From the cell containing the given text, extract its center point as [X, Y] coordinate. 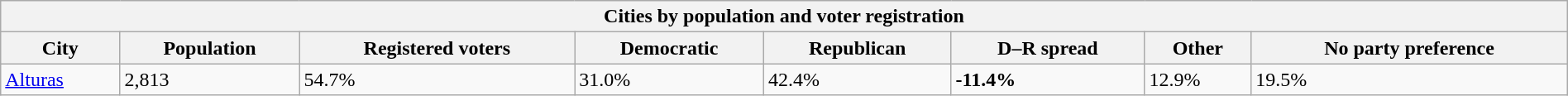
Registered voters [437, 48]
Democratic [670, 48]
D–R spread [1048, 48]
42.4% [857, 79]
Republican [857, 48]
Cities by population and voter registration [784, 17]
12.9% [1198, 79]
-11.4% [1048, 79]
2,813 [210, 79]
Population [210, 48]
19.5% [1409, 79]
54.7% [437, 79]
31.0% [670, 79]
City [60, 48]
Alturas [60, 79]
Other [1198, 48]
No party preference [1409, 48]
